Pinpoint the cell where the given text exists, returning its (x, y) midpoint coordinate. 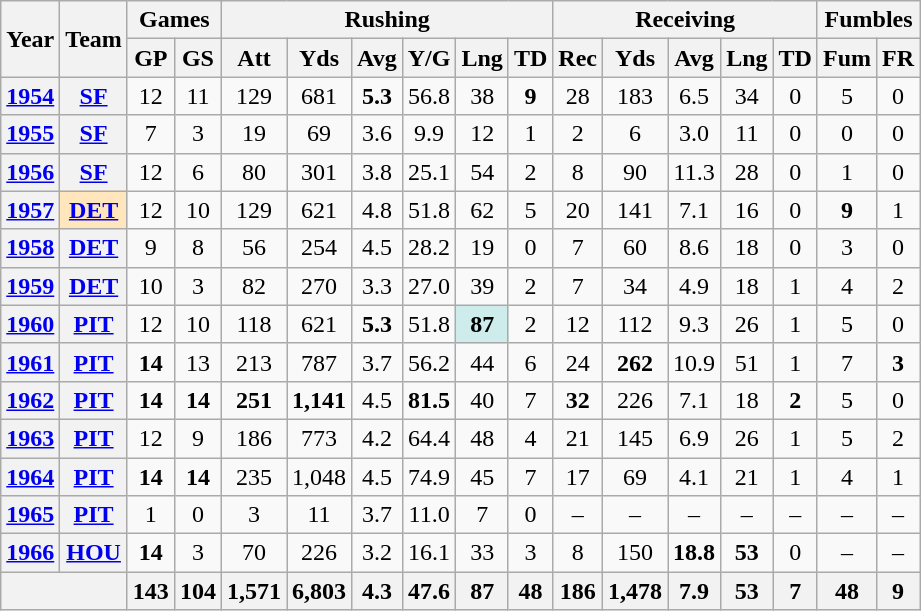
270 (320, 286)
GP (150, 58)
773 (320, 438)
9.3 (694, 324)
141 (636, 210)
10.9 (694, 362)
38 (482, 96)
104 (198, 591)
32 (578, 400)
1963 (30, 438)
Games (174, 20)
1965 (30, 515)
56 (254, 248)
Team (94, 39)
16 (747, 210)
6.5 (694, 96)
118 (254, 324)
24 (578, 362)
HOU (94, 553)
13 (198, 362)
1954 (30, 96)
Y/G (429, 58)
28.2 (429, 248)
33 (482, 553)
39 (482, 286)
Fum (846, 58)
1964 (30, 477)
681 (320, 96)
44 (482, 362)
Rushing (386, 20)
62 (482, 210)
150 (636, 553)
4.1 (694, 477)
16.1 (429, 553)
Rec (578, 58)
60 (636, 248)
3.2 (378, 553)
Year (30, 39)
Att (254, 58)
7.9 (694, 591)
1,141 (320, 400)
262 (636, 362)
6.9 (694, 438)
40 (482, 400)
82 (254, 286)
56.2 (429, 362)
4.3 (378, 591)
8.6 (694, 248)
47.6 (429, 591)
3.8 (378, 172)
1960 (30, 324)
235 (254, 477)
3.3 (378, 286)
213 (254, 362)
1,571 (254, 591)
GS (198, 58)
145 (636, 438)
4.2 (378, 438)
251 (254, 400)
81.5 (429, 400)
Receiving (686, 20)
Fumbles (868, 20)
25.1 (429, 172)
1962 (30, 400)
17 (578, 477)
112 (636, 324)
4.8 (378, 210)
11.0 (429, 515)
1,048 (320, 477)
27.0 (429, 286)
3.0 (694, 134)
45 (482, 477)
74.9 (429, 477)
64.4 (429, 438)
9.9 (429, 134)
70 (254, 553)
301 (320, 172)
4.9 (694, 286)
11.3 (694, 172)
18.8 (694, 553)
1957 (30, 210)
80 (254, 172)
1958 (30, 248)
90 (636, 172)
1961 (30, 362)
1959 (30, 286)
1,478 (636, 591)
183 (636, 96)
1955 (30, 134)
FR (898, 58)
56.8 (429, 96)
3.6 (378, 134)
254 (320, 248)
1956 (30, 172)
1966 (30, 553)
51 (747, 362)
143 (150, 591)
54 (482, 172)
20 (578, 210)
6,803 (320, 591)
787 (320, 362)
